Pinpoint the cell where the given text exists, returning its [X, Y] midpoint coordinate. 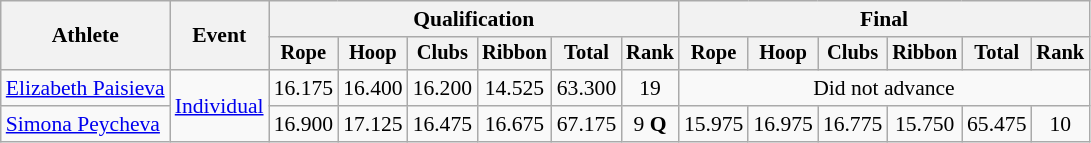
16.400 [372, 88]
16.200 [442, 88]
10 [1061, 124]
16.675 [514, 124]
Did not advance [884, 88]
9 Q [650, 124]
Event [220, 36]
16.175 [304, 88]
19 [650, 88]
Simona Peycheva [86, 124]
14.525 [514, 88]
15.975 [714, 124]
16.975 [782, 124]
16.775 [852, 124]
17.125 [372, 124]
Final [884, 19]
16.900 [304, 124]
65.475 [996, 124]
15.750 [924, 124]
16.475 [442, 124]
Elizabeth Paisieva [86, 88]
63.300 [586, 88]
Qualification [474, 19]
67.175 [586, 124]
Athlete [86, 36]
Individual [220, 106]
